From the cell containing the given text, extract its center point as [x, y] coordinate. 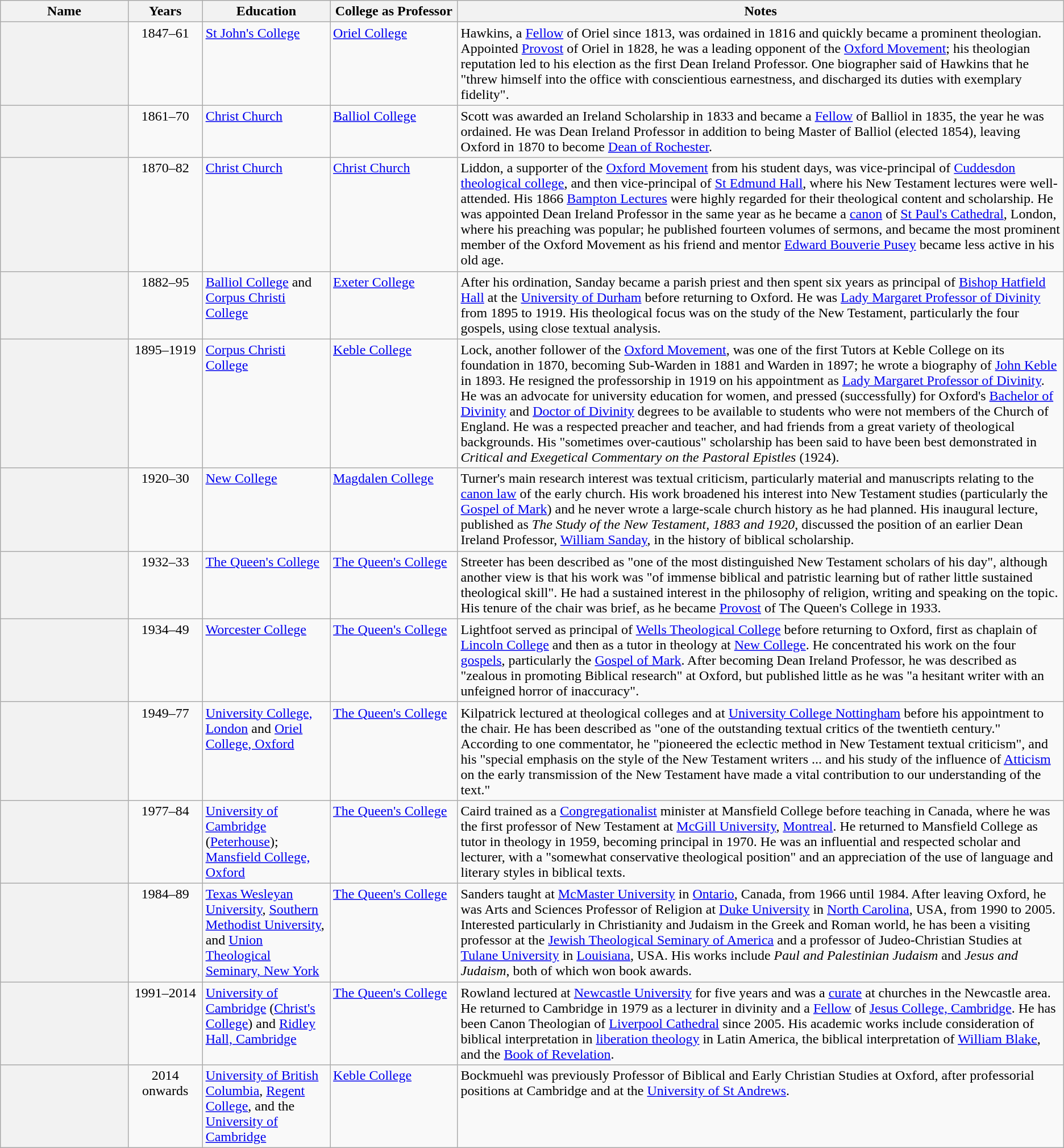
1949–77 [165, 751]
1870–82 [165, 214]
1895–1919 [165, 404]
Years [165, 11]
1984–89 [165, 933]
2014 onwards [165, 1106]
University of British Columbia, Regent College, and the University of Cambridge [266, 1106]
Worcester College [266, 660]
Texas Wesleyan University, Southern Methodist University, and Union Theological Seminary, New York [266, 933]
Balliol College [394, 131]
Oriel College [394, 64]
University of Cambridge (Peterhouse); Mansfield College, Oxford [266, 842]
University of Cambridge (Christ's College) and Ridley Hall, Cambridge [266, 1023]
1920–30 [165, 509]
Name [64, 11]
Exeter College [394, 305]
Balliol College and Corpus Christi College [266, 305]
1932–33 [165, 585]
Notes [760, 11]
University College, London and Oriel College, Oxford [266, 751]
1882–95 [165, 305]
Magdalen College [394, 509]
Corpus Christi College [266, 404]
Education [266, 11]
1861–70 [165, 131]
St John's College [266, 64]
1934–49 [165, 660]
College as Professor [394, 11]
1977–84 [165, 842]
1847–61 [165, 64]
New College [266, 509]
1991–2014 [165, 1023]
